Scan for the cell matching the given text and deliver its (x, y) coordinate at center. 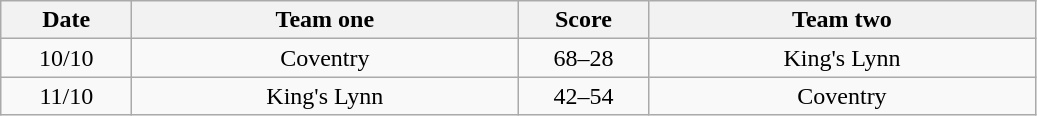
Team one (325, 20)
Score (584, 20)
Date (66, 20)
10/10 (66, 58)
11/10 (66, 96)
42–54 (584, 96)
Team two (842, 20)
68–28 (584, 58)
